Pinpoint the cell where the given text exists, returning its [x, y] midpoint coordinate. 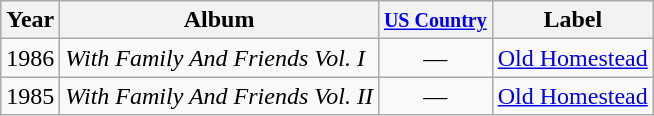
US Country [435, 20]
Year [30, 20]
With Family And Friends Vol. I [220, 58]
1985 [30, 96]
Album [220, 20]
Label [572, 20]
1986 [30, 58]
With Family And Friends Vol. II [220, 96]
